Search for the cell housing the specified text and yield its [x, y] center coordinate. 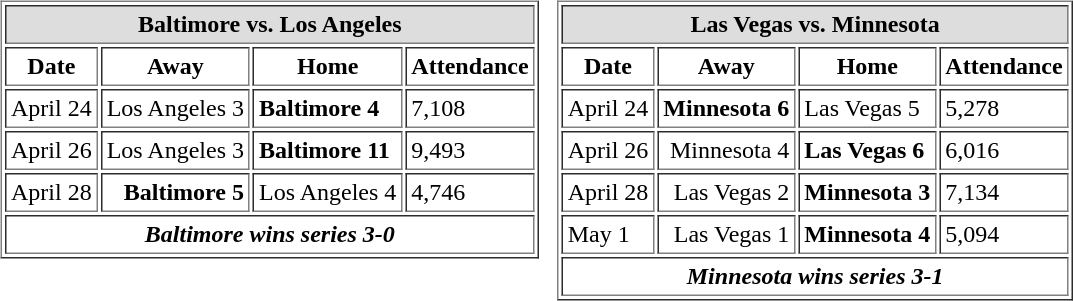
Minnesota 3 [867, 192]
7,108 [470, 108]
Baltimore wins series 3-0 [270, 234]
May 1 [608, 234]
Las Vegas 2 [726, 192]
Las Vegas 1 [726, 234]
7,134 [1004, 192]
Baltimore 5 [176, 192]
Baltimore vs. Los Angeles [270, 24]
Los Angeles 4 [328, 192]
5,278 [1004, 108]
Baltimore 11 [328, 150]
5,094 [1004, 234]
Minnesota wins series 3-1 [816, 276]
4,746 [470, 192]
Minnesota 6 [726, 108]
Las Vegas 6 [867, 150]
6,016 [1004, 150]
9,493 [470, 150]
Las Vegas 5 [867, 108]
Baltimore 4 [328, 108]
Las Vegas vs. Minnesota [816, 24]
